Capture the cell that displays the provided text and extract its [X, Y] central coordinate. 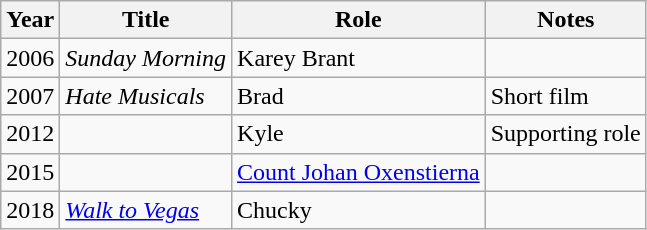
Kyle [359, 134]
2007 [30, 96]
Supporting role [566, 134]
2015 [30, 172]
Sunday Morning [146, 58]
Walk to Vegas [146, 210]
Notes [566, 20]
Role [359, 20]
2012 [30, 134]
Chucky [359, 210]
Brad [359, 96]
2018 [30, 210]
Short film [566, 96]
Count Johan Oxenstierna [359, 172]
2006 [30, 58]
Year [30, 20]
Karey Brant [359, 58]
Hate Musicals [146, 96]
Title [146, 20]
